Find where the given text appears and provide that cell's center as [X, Y] coordinate. 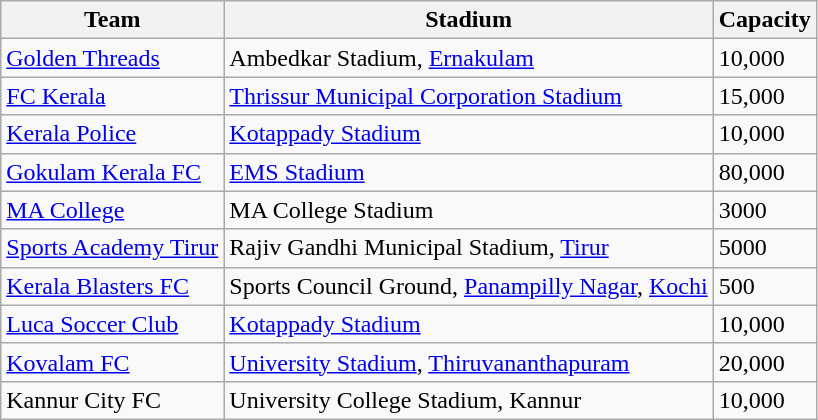
20,000 [764, 362]
Golden Threads [112, 58]
500 [764, 286]
Ambedkar Stadium, Ernakulam [468, 58]
Gokulam Kerala FC [112, 172]
MA College [112, 210]
80,000 [764, 172]
MA College Stadium [468, 210]
3000 [764, 210]
Team [112, 20]
Kovalam FC [112, 362]
Sports Academy Tirur [112, 248]
Luca Soccer Club [112, 324]
EMS Stadium [468, 172]
Rajiv Gandhi Municipal Stadium, Tirur [468, 248]
Capacity [764, 20]
University College Stadium, Kannur [468, 400]
Kerala Police [112, 134]
5000 [764, 248]
University Stadium, Thiruvananthapuram [468, 362]
Sports Council Ground, Panampilly Nagar, Kochi [468, 286]
Stadium [468, 20]
Kerala Blasters FC [112, 286]
15,000 [764, 96]
Thrissur Municipal Corporation Stadium [468, 96]
Kannur City FC [112, 400]
FC Kerala [112, 96]
